Determine the (x, y) coordinate at the center of the cell enclosing the given text.  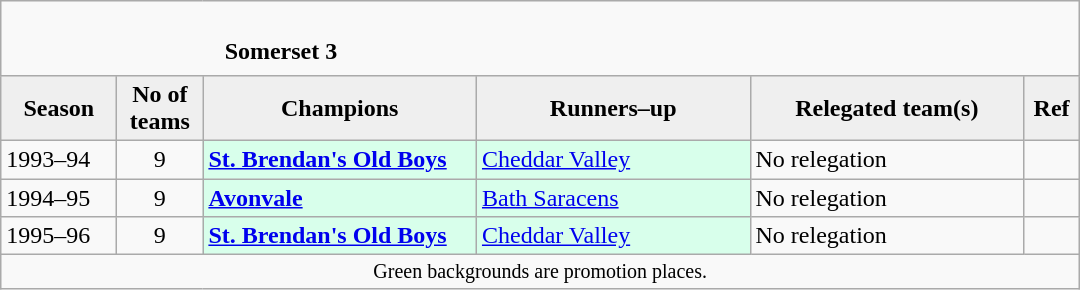
Relegated team(s) (887, 108)
1995–96 (59, 236)
Season (59, 108)
Ref (1052, 108)
Avonvale (340, 197)
Runners–up (613, 108)
Bath Saracens (613, 197)
Green backgrounds are promotion places. (540, 272)
1994–95 (59, 197)
Champions (340, 108)
No of teams (160, 108)
1993–94 (59, 159)
